From the cell containing the given text, extract its center point as [X, Y] coordinate. 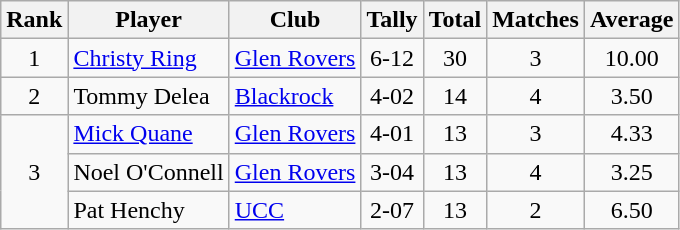
6-12 [392, 58]
Average [632, 20]
Tally [392, 20]
4-02 [392, 96]
30 [455, 58]
1 [34, 58]
Player [148, 20]
Pat Henchy [148, 210]
Total [455, 20]
Club [295, 20]
Blackrock [295, 96]
Noel O'Connell [148, 172]
6.50 [632, 210]
3.25 [632, 172]
UCC [295, 210]
Tommy Delea [148, 96]
3.50 [632, 96]
3-04 [392, 172]
10.00 [632, 58]
Christy Ring [148, 58]
Mick Quane [148, 134]
Matches [536, 20]
4.33 [632, 134]
2-07 [392, 210]
4-01 [392, 134]
Rank [34, 20]
14 [455, 96]
